Extract the (X, Y) coordinate from the center of the cell holding the provided text.  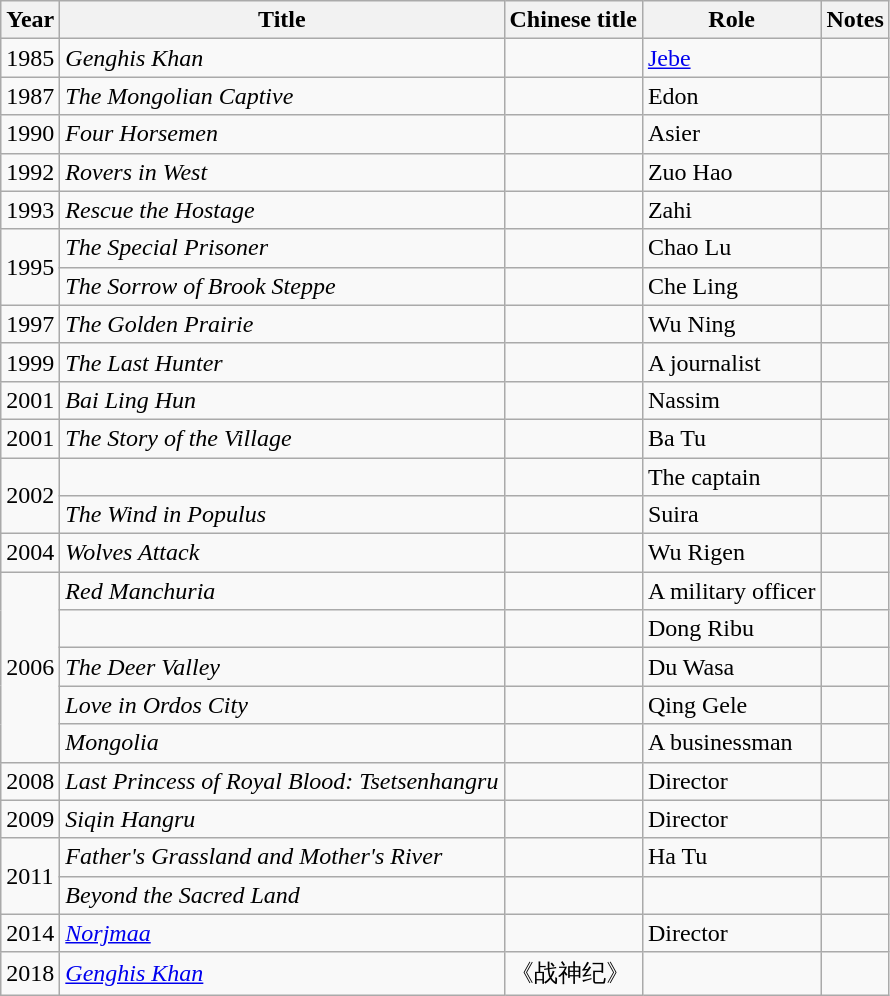
Rescue the Hostage (282, 210)
《战神纪》 (573, 974)
Asier (732, 134)
2008 (30, 781)
A businessman (732, 743)
The Sorrow of Brook Steppe (282, 286)
Wu Rigen (732, 553)
Father's Grassland and Mother's River (282, 857)
Ha Tu (732, 857)
Ba Tu (732, 438)
The Mongolian Captive (282, 96)
A journalist (732, 362)
Zuo Hao (732, 172)
Red Manchuria (282, 591)
Siqin Hangru (282, 819)
2002 (30, 496)
Jebe (732, 58)
2006 (30, 667)
1999 (30, 362)
1997 (30, 324)
Year (30, 20)
Edon (732, 96)
Title (282, 20)
Chinese title (573, 20)
The Golden Prairie (282, 324)
Four Horsemen (282, 134)
1995 (30, 267)
2009 (30, 819)
2004 (30, 553)
The Special Prisoner (282, 248)
Chao Lu (732, 248)
2011 (30, 876)
The Wind in Populus (282, 515)
Du Wasa (732, 667)
Notes (855, 20)
Last Princess of Royal Blood: Tsetsenhangru (282, 781)
Love in Ordos City (282, 705)
Dong Ribu (732, 629)
1985 (30, 58)
Zahi (732, 210)
Qing Gele (732, 705)
1987 (30, 96)
1990 (30, 134)
Wolves Attack (282, 553)
Wu Ning (732, 324)
Mongolia (282, 743)
The Last Hunter (282, 362)
1993 (30, 210)
A military officer (732, 591)
2014 (30, 933)
The Story of the Village (282, 438)
Beyond the Sacred Land (282, 895)
Role (732, 20)
The Deer Valley (282, 667)
Nassim (732, 400)
2018 (30, 974)
1992 (30, 172)
Rovers in West (282, 172)
Che Ling (732, 286)
Suira (732, 515)
Bai Ling Hun (282, 400)
Norjmaa (282, 933)
The captain (732, 477)
